Extract the [X, Y] coordinate from the center of the cell holding the provided text.  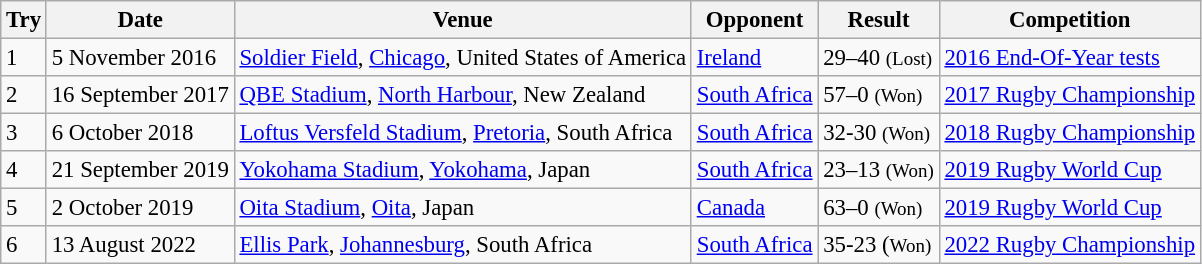
57–0 (Won) [878, 95]
2 October 2019 [140, 208]
2017 Rugby Championship [1070, 95]
Yokohama Stadium, Yokohama, Japan [462, 170]
Loftus Versfeld Stadium, Pretoria, South Africa [462, 133]
Ellis Park, Johannesburg, South Africa [462, 245]
Competition [1070, 20]
5 November 2016 [140, 58]
2016 End-Of-Year tests [1070, 58]
2 [24, 95]
6 October 2018 [140, 133]
QBE Stadium, North Harbour, New Zealand [462, 95]
Date [140, 20]
Soldier Field, Chicago, United States of America [462, 58]
5 [24, 208]
2018 Rugby Championship [1070, 133]
63–0 (Won) [878, 208]
4 [24, 170]
35-23 (Won) [878, 245]
Try [24, 20]
23–13 (Won) [878, 170]
Venue [462, 20]
29–40 (Lost) [878, 58]
Ireland [754, 58]
Opponent [754, 20]
3 [24, 133]
13 August 2022 [140, 245]
Oita Stadium, Oita, Japan [462, 208]
6 [24, 245]
1 [24, 58]
21 September 2019 [140, 170]
Result [878, 20]
32-30 (Won) [878, 133]
2022 Rugby Championship [1070, 245]
16 September 2017 [140, 95]
Canada [754, 208]
